Provide the (X, Y) coordinate of the cell's center where the given text is located.  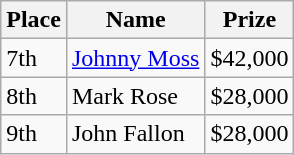
7th (34, 58)
Prize (250, 20)
Mark Rose (135, 96)
Place (34, 20)
Name (135, 20)
8th (34, 96)
Johnny Moss (135, 58)
9th (34, 134)
$42,000 (250, 58)
John Fallon (135, 134)
